Search for the cell housing the specified text and yield its [X, Y] center coordinate. 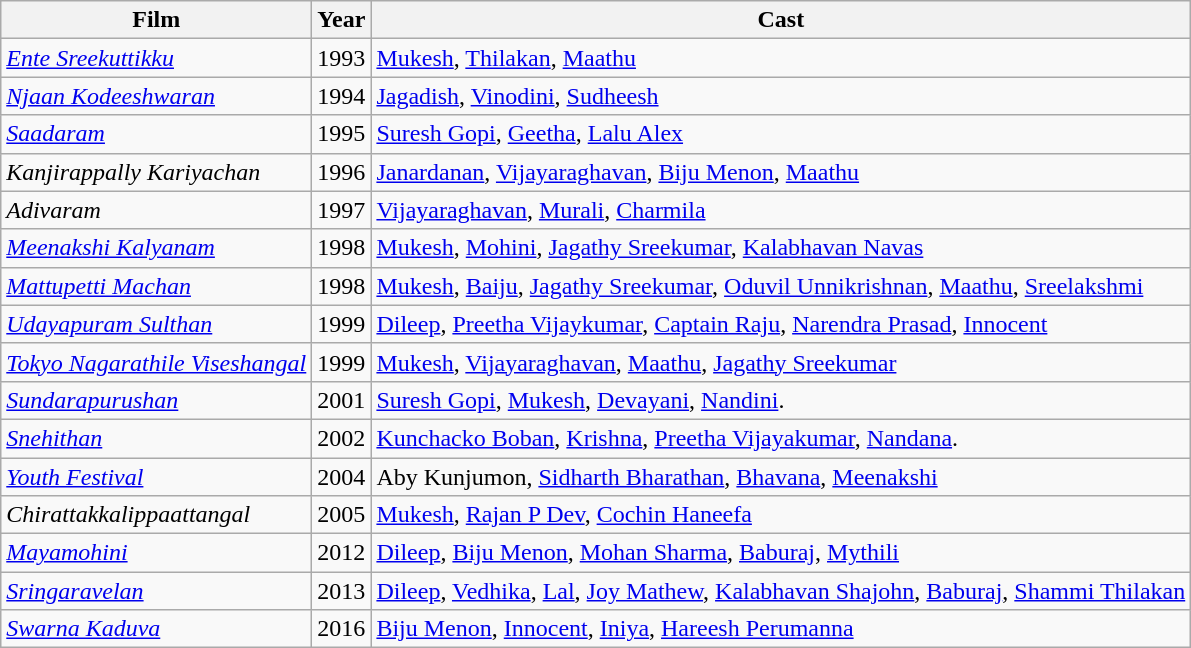
Mukesh, Vijayaraghavan, Maathu, Jagathy Sreekumar [781, 362]
Youth Festival [156, 477]
Kanjirappally Kariyachan [156, 172]
1997 [342, 210]
2013 [342, 591]
Mayamohini [156, 553]
1996 [342, 172]
Mattupetti Machan [156, 286]
Ente Sreekuttikku [156, 58]
2004 [342, 477]
2012 [342, 553]
Suresh Gopi, Geetha, Lalu Alex [781, 134]
Mukesh, Rajan P Dev, Cochin Haneefa [781, 515]
Biju Menon, Innocent, Iniya, Hareesh Perumanna [781, 629]
2002 [342, 438]
Jagadish, Vinodini, Sudheesh [781, 96]
Janardanan, Vijayaraghavan, Biju Menon, Maathu [781, 172]
2001 [342, 400]
Kunchacko Boban, Krishna, Preetha Vijayakumar, Nandana. [781, 438]
Swarna Kaduva [156, 629]
Dileep, Vedhika, Lal, Joy Mathew, Kalabhavan Shajohn, Baburaj, Shammi Thilakan [781, 591]
2016 [342, 629]
Aby Kunjumon, Sidharth Bharathan, Bhavana, Meenakshi [781, 477]
Udayapuram Sulthan [156, 324]
1994 [342, 96]
Dileep, Biju Menon, Mohan Sharma, Baburaj, Mythili [781, 553]
Tokyo Nagarathile Viseshangal [156, 362]
Meenakshi Kalyanam [156, 248]
Mukesh, Mohini, Jagathy Sreekumar, Kalabhavan Navas [781, 248]
Vijayaraghavan, Murali, Charmila [781, 210]
Mukesh, Thilakan, Maathu [781, 58]
2005 [342, 515]
Njaan Kodeeshwaran [156, 96]
Mukesh, Baiju, Jagathy Sreekumar, Oduvil Unnikrishnan, Maathu, Sreelakshmi [781, 286]
Cast [781, 20]
Sringaravelan [156, 591]
Saadaram [156, 134]
Sundarapurushan [156, 400]
Year [342, 20]
Dileep, Preetha Vijaykumar, Captain Raju, Narendra Prasad, Innocent [781, 324]
Suresh Gopi, Mukesh, Devayani, Nandini. [781, 400]
Adivaram [156, 210]
Chirattakkalippaattangal [156, 515]
1993 [342, 58]
1995 [342, 134]
Snehithan [156, 438]
Film [156, 20]
